Search for the cell housing the specified text and yield its [X, Y] center coordinate. 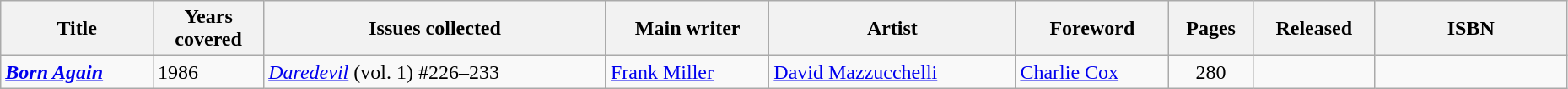
Years covered [209, 29]
Issues collected [435, 29]
ISBN [1471, 29]
Released [1314, 29]
Title [78, 29]
Daredevil (vol. 1) #226–233 [435, 72]
Pages [1211, 29]
Frank Miller [687, 72]
1986 [209, 72]
Main writer [687, 29]
David Mazzucchelli [892, 72]
Charlie Cox [1092, 72]
Artist [892, 29]
Foreword [1092, 29]
Born Again [78, 72]
280 [1211, 72]
